Return (x, y) of the center of cell containing provided text 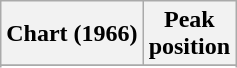
Chart (1966) (72, 34)
Peakposition (189, 34)
